Determine the (x, y) coordinate at the center of the cell enclosing the given text.  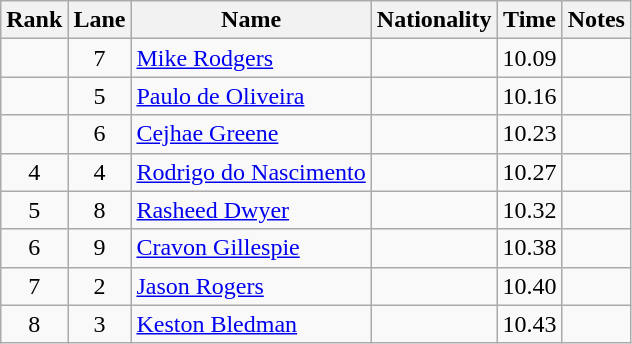
Time (530, 20)
Rank (34, 20)
Rodrigo do Nascimento (251, 172)
Notes (596, 20)
Keston Bledman (251, 324)
10.38 (530, 248)
Paulo de Oliveira (251, 96)
9 (100, 248)
10.16 (530, 96)
Rasheed Dwyer (251, 210)
Nationality (434, 20)
2 (100, 286)
10.27 (530, 172)
10.23 (530, 134)
Name (251, 20)
10.40 (530, 286)
Jason Rogers (251, 286)
Cejhae Greene (251, 134)
10.32 (530, 210)
Cravon Gillespie (251, 248)
3 (100, 324)
Lane (100, 20)
10.09 (530, 58)
10.43 (530, 324)
Mike Rodgers (251, 58)
